Pinpoint the cell where the given text exists, returning its (X, Y) midpoint coordinate. 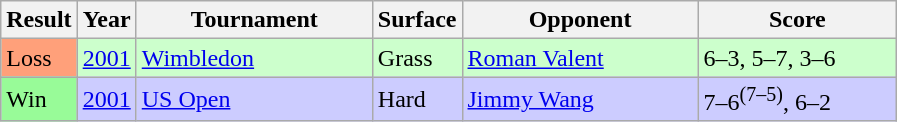
6–3, 5–7, 3–6 (798, 58)
Roman Valent (580, 58)
Year (106, 20)
Jimmy Wang (580, 100)
Score (798, 20)
Opponent (580, 20)
Tournament (254, 20)
Hard (417, 100)
Loss (39, 58)
Grass (417, 58)
Wimbledon (254, 58)
Result (39, 20)
US Open (254, 100)
7–6(7–5), 6–2 (798, 100)
Surface (417, 20)
Win (39, 100)
